From the cell containing the given text, extract its center point as [x, y] coordinate. 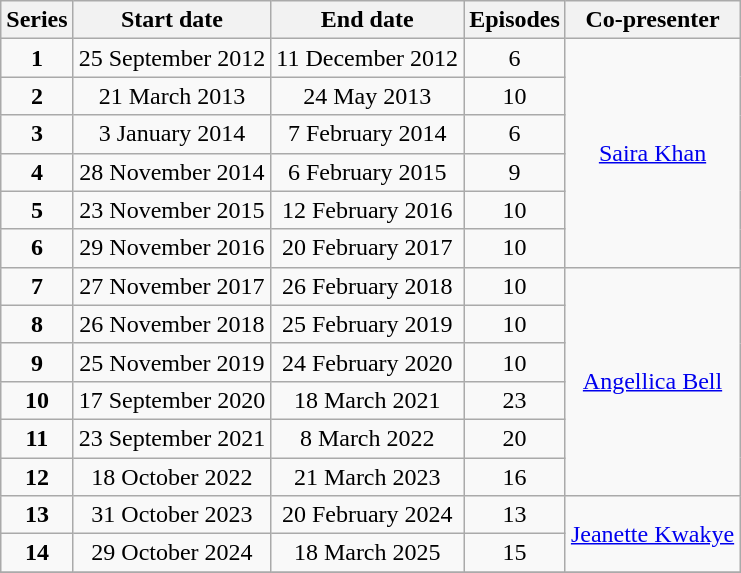
25 November 2019 [172, 362]
6 February 2015 [368, 172]
12 [37, 477]
18 March 2021 [368, 400]
8 [37, 324]
Start date [172, 20]
26 November 2018 [172, 324]
21 March 2023 [368, 477]
7 February 2014 [368, 134]
24 February 2020 [368, 362]
18 March 2025 [368, 553]
23 [515, 400]
End date [368, 20]
29 November 2016 [172, 248]
26 February 2018 [368, 286]
Jeanette Kwakye [652, 534]
5 [37, 210]
15 [515, 553]
3 January 2014 [172, 134]
Angellica Bell [652, 381]
11 December 2012 [368, 58]
14 [37, 553]
24 May 2013 [368, 96]
28 November 2014 [172, 172]
23 November 2015 [172, 210]
2 [37, 96]
8 March 2022 [368, 438]
25 September 2012 [172, 58]
18 October 2022 [172, 477]
Episodes [515, 20]
11 [37, 438]
Saira Khan [652, 153]
31 October 2023 [172, 515]
16 [515, 477]
21 March 2013 [172, 96]
7 [37, 286]
27 November 2017 [172, 286]
29 October 2024 [172, 553]
17 September 2020 [172, 400]
20 February 2017 [368, 248]
25 February 2019 [368, 324]
3 [37, 134]
20 [515, 438]
4 [37, 172]
23 September 2021 [172, 438]
20 February 2024 [368, 515]
Co-presenter [652, 20]
1 [37, 58]
Series [37, 20]
12 February 2016 [368, 210]
